Find where the given text appears and provide that cell's center as [X, Y] coordinate. 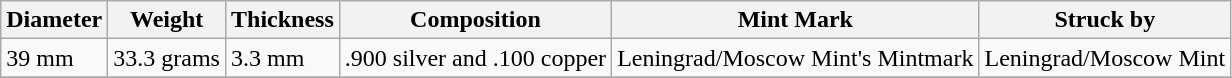
Composition [475, 20]
.900 silver and .100 copper [475, 58]
Weight [167, 20]
33.3 grams [167, 58]
Thickness [282, 20]
Leningrad/Moscow Mint [1105, 58]
Mint Mark [796, 20]
3.3 mm [282, 58]
39 mm [54, 58]
Diameter [54, 20]
Leningrad/Moscow Mint's Mintmark [796, 58]
Struck by [1105, 20]
